From the cell containing the given text, extract its center point as [x, y] coordinate. 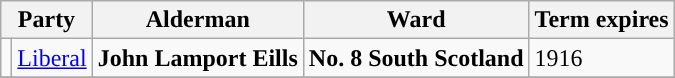
Ward [416, 20]
Party [46, 20]
No. 8 South Scotland [416, 58]
John Lamport Eills [198, 58]
Alderman [198, 20]
1916 [602, 58]
Term expires [602, 20]
Liberal [52, 58]
